From the cell containing the given text, extract its center point as [X, Y] coordinate. 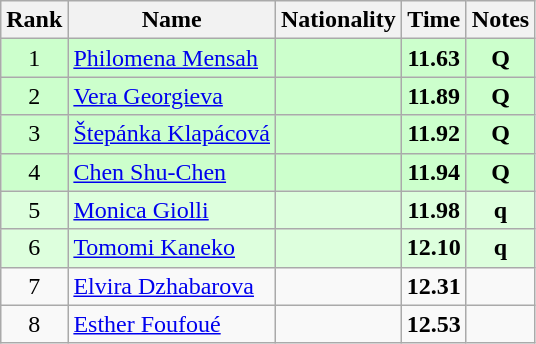
Vera Georgieva [172, 96]
Elvira Dzhabarova [172, 286]
11.94 [434, 172]
Notes [500, 20]
Philomena Mensah [172, 58]
7 [34, 286]
4 [34, 172]
11.89 [434, 96]
12.31 [434, 286]
Time [434, 20]
5 [34, 210]
Rank [34, 20]
11.92 [434, 134]
3 [34, 134]
12.53 [434, 324]
Esther Foufoué [172, 324]
8 [34, 324]
Name [172, 20]
Monica Giolli [172, 210]
Chen Shu-Chen [172, 172]
Nationality [339, 20]
2 [34, 96]
6 [34, 248]
11.63 [434, 58]
Štepánka Klapácová [172, 134]
11.98 [434, 210]
1 [34, 58]
12.10 [434, 248]
Tomomi Kaneko [172, 248]
